Pinpoint the cell where the given text exists, returning its (x, y) midpoint coordinate. 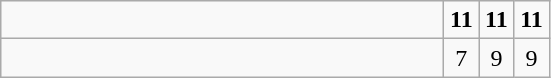
7 (462, 58)
